Find where the given text appears and provide that cell's center as [X, Y] coordinate. 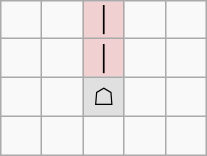
☖ [104, 97]
